Provide the [X, Y] coordinate of the cell's center where the given text is located.  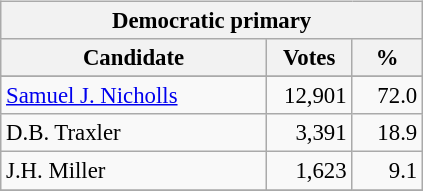
J.H. Miller [134, 171]
9.1 [388, 171]
12,901 [309, 96]
% [388, 58]
Votes [309, 58]
18.9 [388, 133]
Candidate [134, 58]
D.B. Traxler [134, 133]
Democratic primary [212, 21]
1,623 [309, 171]
72.0 [388, 96]
Samuel J. Nicholls [134, 96]
3,391 [309, 133]
